For the text-containing cell, return its midpoint in (X, Y) coordinate format. 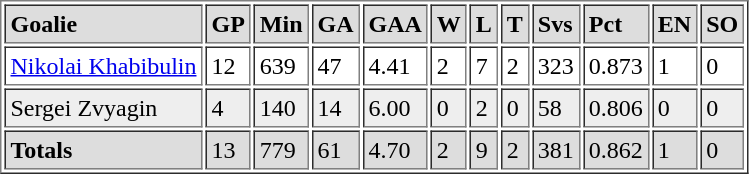
0.862 (616, 150)
7 (484, 66)
140 (282, 108)
14 (335, 108)
Svs (556, 24)
T (515, 24)
Nikolai Khabibulin (103, 66)
6.00 (394, 108)
GAA (394, 24)
Totals (103, 150)
L (484, 24)
Min (282, 24)
Pct (616, 24)
W (449, 24)
12 (228, 66)
0.806 (616, 108)
323 (556, 66)
4.70 (394, 150)
4 (228, 108)
EN (674, 24)
61 (335, 150)
47 (335, 66)
Goalie (103, 24)
381 (556, 150)
SO (722, 24)
Sergei Zvyagin (103, 108)
9 (484, 150)
GA (335, 24)
4.41 (394, 66)
58 (556, 108)
13 (228, 150)
0.873 (616, 66)
GP (228, 24)
639 (282, 66)
779 (282, 150)
